Provide the [x, y] coordinate of the cell's center where the given text is located.  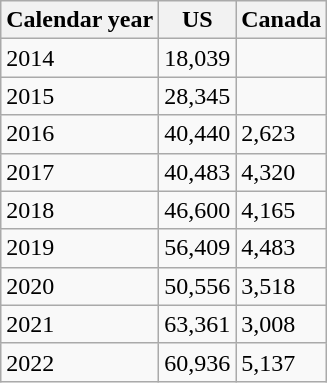
2021 [80, 324]
2018 [80, 210]
2017 [80, 172]
46,600 [198, 210]
28,345 [198, 96]
50,556 [198, 286]
3,008 [282, 324]
40,440 [198, 134]
3,518 [282, 286]
2,623 [282, 134]
4,320 [282, 172]
2016 [80, 134]
5,137 [282, 362]
4,483 [282, 248]
Calendar year [80, 20]
2019 [80, 248]
2022 [80, 362]
4,165 [282, 210]
2020 [80, 286]
US [198, 20]
40,483 [198, 172]
Canada [282, 20]
2015 [80, 96]
63,361 [198, 324]
18,039 [198, 58]
2014 [80, 58]
60,936 [198, 362]
56,409 [198, 248]
